Provide the [x, y] coordinate of the cell's center where the given text is located.  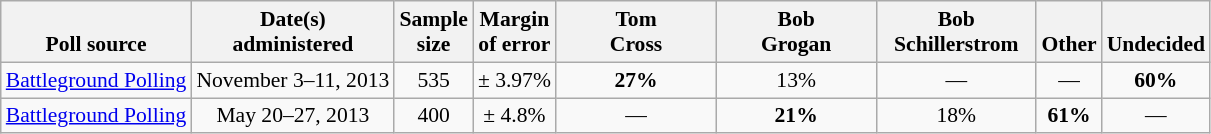
± 3.97% [514, 80]
60% [1156, 80]
Poll source [96, 32]
Marginof error [514, 32]
± 4.8% [514, 116]
Other [1068, 32]
21% [796, 116]
TomCross [636, 32]
BobSchillerstrom [956, 32]
13% [796, 80]
18% [956, 116]
BobGrogan [796, 32]
61% [1068, 116]
535 [433, 80]
Date(s)administered [292, 32]
400 [433, 116]
27% [636, 80]
Undecided [1156, 32]
May 20–27, 2013 [292, 116]
November 3–11, 2013 [292, 80]
Samplesize [433, 32]
